Output the (x, y) coordinate of the center of the cell containing the given text.  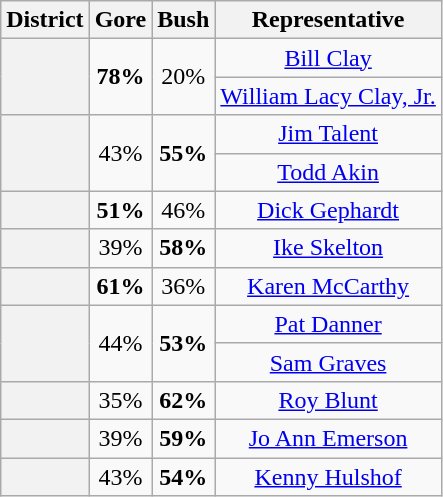
53% (184, 343)
20% (184, 77)
55% (184, 153)
Roy Blunt (328, 400)
Dick Gephardt (328, 210)
Gore (120, 20)
District (45, 20)
58% (184, 248)
William Lacy Clay, Jr. (328, 96)
Ike Skelton (328, 248)
54% (184, 477)
Kenny Hulshof (328, 477)
Jo Ann Emerson (328, 438)
51% (120, 210)
Bush (184, 20)
Karen McCarthy (328, 286)
44% (120, 343)
36% (184, 286)
Todd Akin (328, 172)
Pat Danner (328, 324)
78% (120, 77)
59% (184, 438)
Bill Clay (328, 58)
62% (184, 400)
61% (120, 286)
Representative (328, 20)
Sam Graves (328, 362)
46% (184, 210)
Jim Talent (328, 134)
35% (120, 400)
